For the text-containing cell, return its midpoint in (x, y) coordinate format. 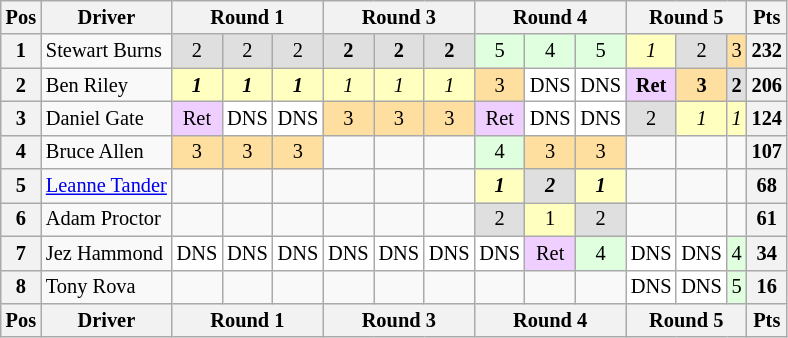
7 (21, 253)
Jez Hammond (106, 253)
232 (767, 51)
107 (767, 152)
206 (767, 85)
Stewart Burns (106, 51)
124 (767, 118)
34 (767, 253)
8 (21, 287)
Adam Proctor (106, 219)
Ben Riley (106, 85)
61 (767, 219)
6 (21, 219)
Leanne Tander (106, 186)
Daniel Gate (106, 118)
68 (767, 186)
Tony Rova (106, 287)
Bruce Allen (106, 152)
16 (767, 287)
